Search for the cell housing the specified text and yield its (X, Y) center coordinate. 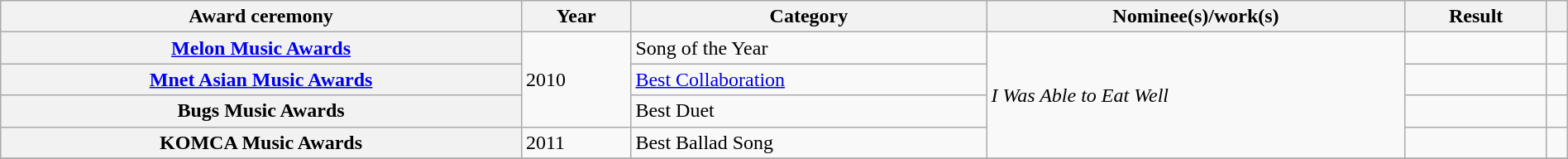
Bugs Music Awards (261, 111)
I Was Able to Eat Well (1196, 95)
KOMCA Music Awards (261, 142)
2010 (576, 79)
Melon Music Awards (261, 48)
Nominee(s)/work(s) (1196, 17)
Year (576, 17)
Best Collaboration (809, 79)
Song of the Year (809, 48)
Award ceremony (261, 17)
2011 (576, 142)
Best Duet (809, 111)
Result (1475, 17)
Mnet Asian Music Awards (261, 79)
Category (809, 17)
Best Ballad Song (809, 142)
